Output the [X, Y] coordinate of the center of the cell containing the given text.  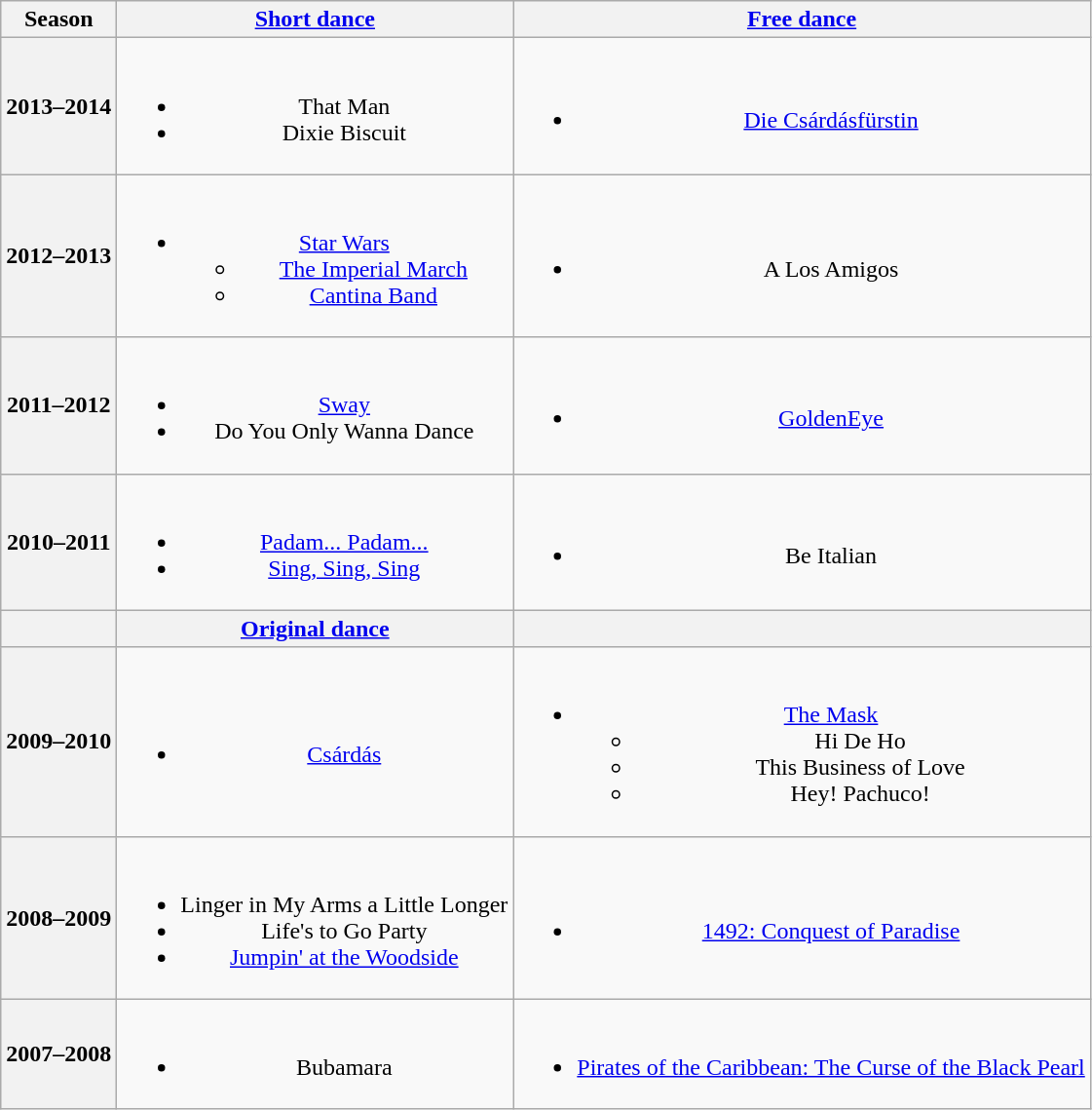
2007–2008 [58, 1054]
2013–2014 [58, 106]
Short dance [316, 19]
Linger in My Arms a Little Longer Life's to Go PartyJumpin' at the Woodside [316, 918]
Pirates of the Caribbean: The Curse of the Black Pearl [802, 1054]
1492: Conquest of Paradise [802, 918]
Sway Do You Only Wanna Dance [316, 405]
2010–2011 [58, 542]
Be Italian [802, 542]
A Los Amigos [802, 255]
The MaskHi De HoThis Business of LoveHey! Pachuco! [802, 742]
Season [58, 19]
2012–2013 [58, 255]
Die Csárdásfürstin [802, 106]
Padam... Padam... Sing, Sing, Sing [316, 542]
2009–2010 [58, 742]
Bubamara [316, 1054]
Csárdás [316, 742]
GoldenEye [802, 405]
Original dance [316, 629]
2011–2012 [58, 405]
That Man Dixie Biscuit [316, 106]
2008–2009 [58, 918]
Free dance [802, 19]
Star Wars The Imperial MarchCantina Band [316, 255]
